For the text-containing cell, return its midpoint in [X, Y] coordinate format. 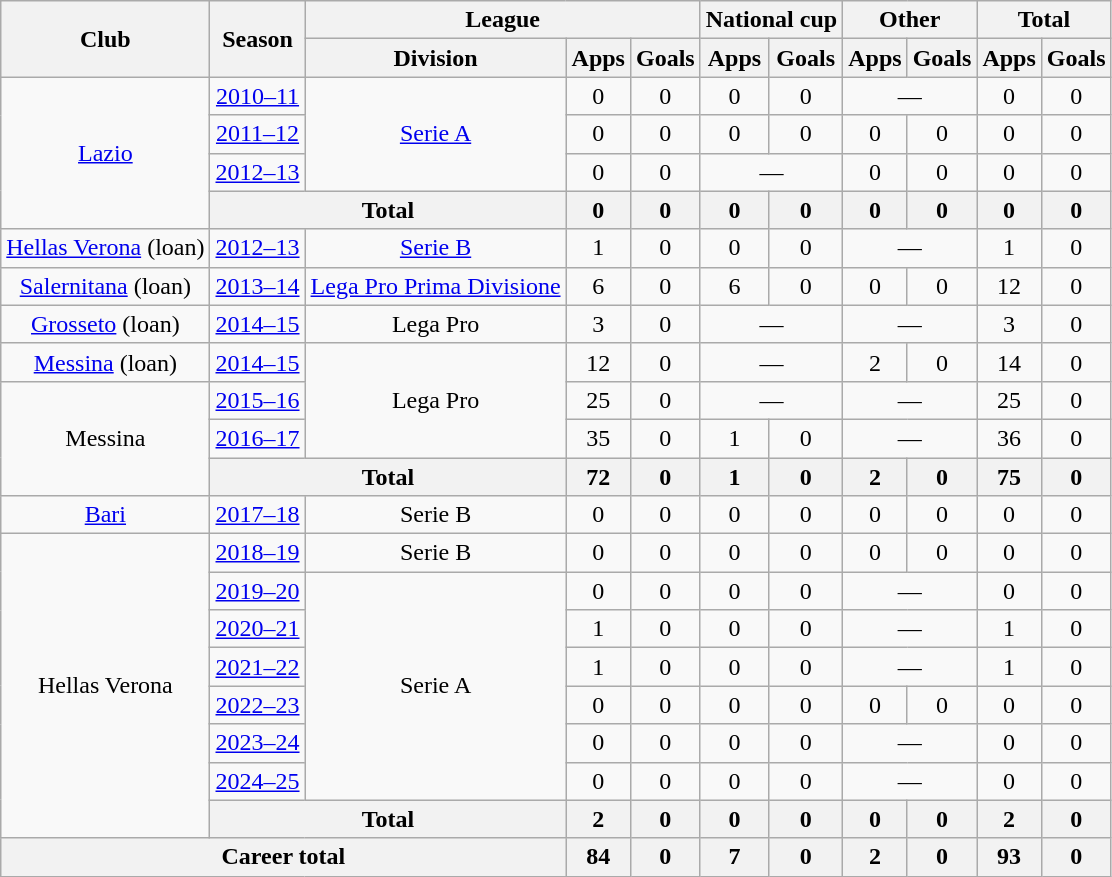
72 [598, 477]
National cup [771, 20]
Other [910, 20]
2016–17 [258, 438]
2011–12 [258, 134]
2018–19 [258, 553]
League [502, 20]
Lazio [106, 153]
Hellas Verona [106, 686]
2022–23 [258, 705]
2024–25 [258, 781]
2020–21 [258, 629]
Division [436, 58]
Messina (loan) [106, 362]
93 [1009, 857]
2019–20 [258, 591]
14 [1009, 362]
Career total [284, 857]
Hellas Verona (loan) [106, 248]
36 [1009, 438]
Bari [106, 515]
7 [734, 857]
Club [106, 39]
2010–11 [258, 96]
2023–24 [258, 743]
75 [1009, 477]
2013–14 [258, 286]
2017–18 [258, 515]
84 [598, 857]
2015–16 [258, 400]
Grosseto (loan) [106, 324]
Messina [106, 438]
Salernitana (loan) [106, 286]
2021–22 [258, 667]
35 [598, 438]
Season [258, 39]
Lega Pro Prima Divisione [436, 286]
